Locate the cell with the specified text and output its (x, y) center coordinate. 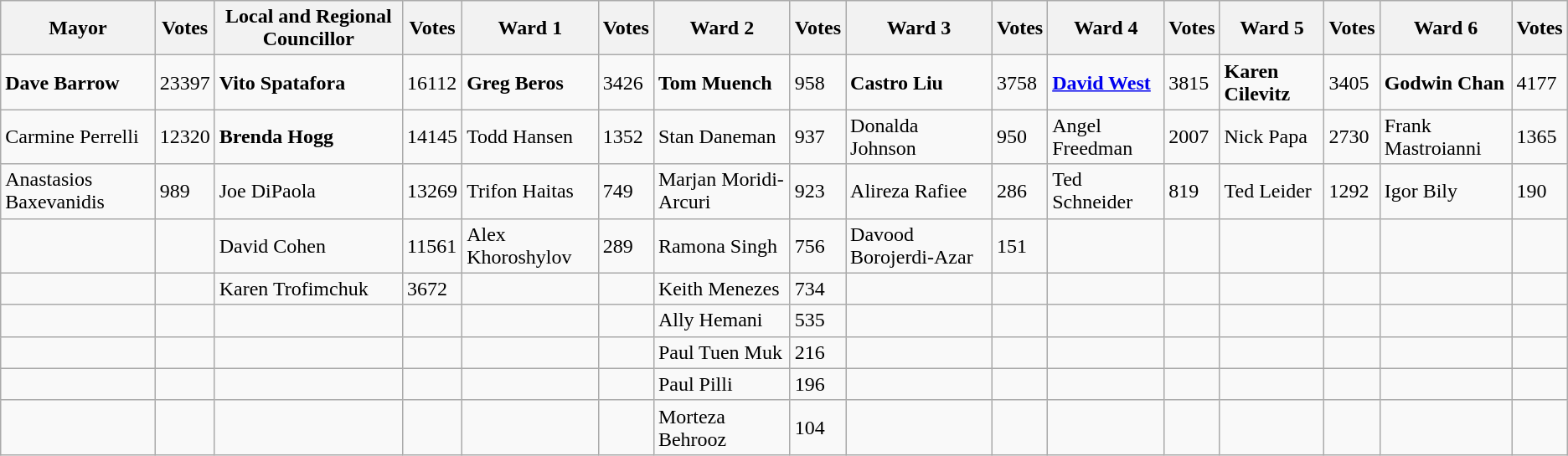
Ramona Singh (722, 246)
958 (818, 82)
Todd Hansen (531, 137)
14145 (432, 137)
Greg Beros (531, 82)
Igor Bily (1446, 191)
216 (818, 352)
Dave Barrow (78, 82)
Frank Mastroianni (1446, 137)
Joe DiPaola (308, 191)
Trifon Haitas (531, 191)
Davood Borojerdi-Azar (920, 246)
Alex Khoroshylov (531, 246)
289 (626, 246)
Stan Daneman (722, 137)
Godwin Chan (1446, 82)
Karen Trofimchuk (308, 289)
Nick Papa (1271, 137)
Paul Pilli (722, 384)
104 (818, 427)
Brenda Hogg (308, 137)
Alireza Rafiee (920, 191)
Ted Schneider (1106, 191)
950 (1019, 137)
Paul Tuen Muk (722, 352)
23397 (184, 82)
196 (818, 384)
Ted Leider (1271, 191)
Vito Spatafora (308, 82)
Anastasios Baxevanidis (78, 191)
3815 (1192, 82)
Ward 4 (1106, 28)
1365 (1540, 137)
16112 (432, 82)
Ward 5 (1271, 28)
535 (818, 320)
11561 (432, 246)
151 (1019, 246)
3426 (626, 82)
Mayor (78, 28)
Castro Liu (920, 82)
4177 (1540, 82)
989 (184, 191)
190 (1540, 191)
1352 (626, 137)
13269 (432, 191)
Keith Menezes (722, 289)
Ward 6 (1446, 28)
2007 (1192, 137)
286 (1019, 191)
923 (818, 191)
Donalda Johnson (920, 137)
3405 (1352, 82)
734 (818, 289)
749 (626, 191)
Ward 3 (920, 28)
David Cohen (308, 246)
Local and Regional Councillor (308, 28)
Ward 2 (722, 28)
Marjan Moridi-Arcuri (722, 191)
Angel Freedman (1106, 137)
Ward 1 (531, 28)
Morteza Behrooz (722, 427)
Karen Cilevitz (1271, 82)
Tom Muench (722, 82)
2730 (1352, 137)
12320 (184, 137)
Carmine Perrelli (78, 137)
937 (818, 137)
1292 (1352, 191)
David West (1106, 82)
Ally Hemani (722, 320)
756 (818, 246)
819 (1192, 191)
3672 (432, 289)
3758 (1019, 82)
